Provide the (X, Y) coordinate of the cell's center where the given text is located.  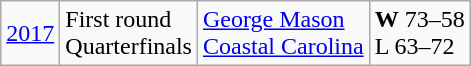
George Mason Coastal Carolina (283, 34)
First roundQuarterfinals (129, 34)
2017 (30, 34)
W 73–58L 63–72 (420, 34)
